Identify which cell holds the provided text, then report its [X, Y] central coordinate. 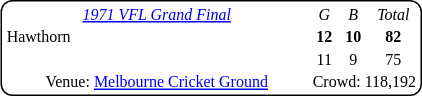
11 [324, 60]
12 [324, 37]
Venue: Melbourne Cricket Ground [156, 82]
G [324, 14]
Hawthorn [156, 37]
10 [353, 37]
75 [393, 60]
Total [393, 14]
82 [393, 37]
9 [353, 60]
Crowd: 118,192 [364, 82]
1971 VFL Grand Final [156, 14]
B [353, 14]
